Search for the cell housing the specified text and yield its (x, y) center coordinate. 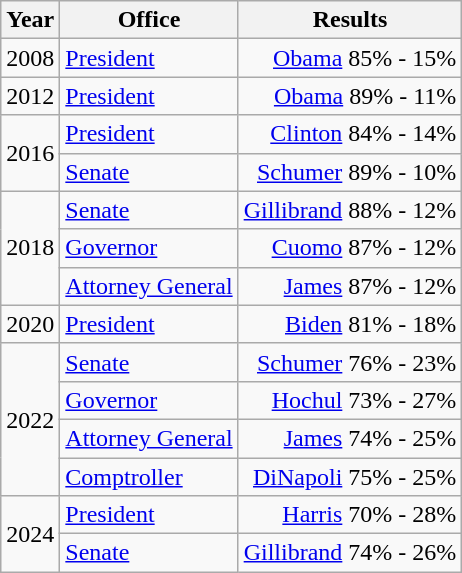
Schumer 89% - 10% (350, 172)
Obama 89% - 11% (350, 96)
James 74% - 25% (350, 438)
Year (30, 20)
2008 (30, 58)
Results (350, 20)
Clinton 84% - 14% (350, 134)
Schumer 76% - 23% (350, 362)
Gillibrand 88% - 12% (350, 210)
Obama 85% - 15% (350, 58)
2024 (30, 534)
Harris 70% - 28% (350, 515)
Gillibrand 74% - 26% (350, 553)
2016 (30, 153)
2012 (30, 96)
DiNapoli 75% - 25% (350, 477)
Comptroller (149, 477)
2020 (30, 324)
2022 (30, 419)
2018 (30, 248)
Cuomo 87% - 12% (350, 248)
Hochul 73% - 27% (350, 400)
James 87% - 12% (350, 286)
Biden 81% - 18% (350, 324)
Office (149, 20)
